Extract the (X, Y) coordinate from the center of the cell holding the provided text.  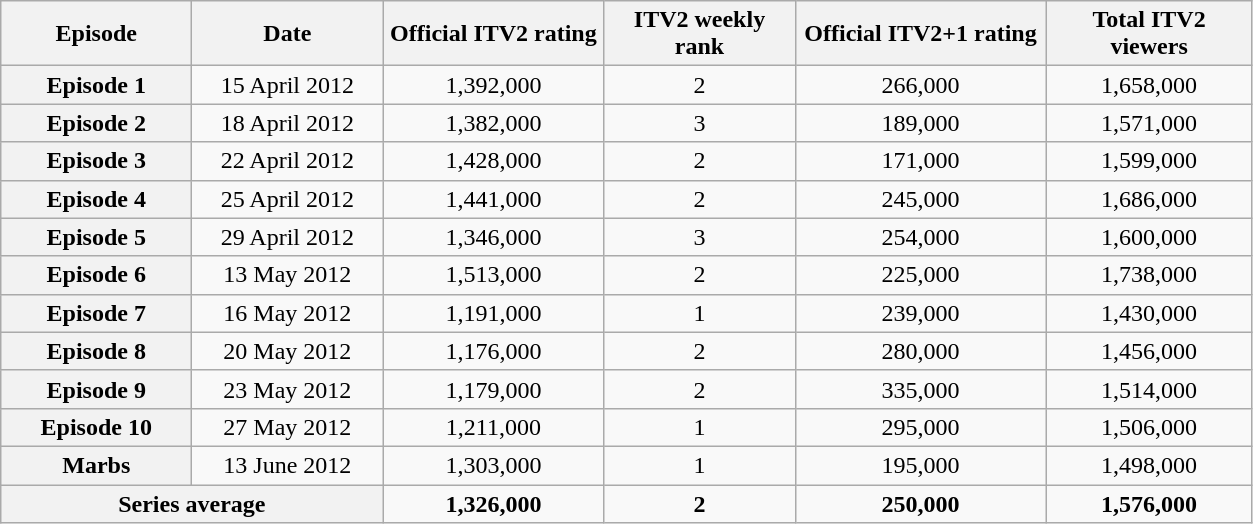
1,599,000 (1149, 161)
266,000 (920, 85)
Episode 10 (96, 427)
1,441,000 (494, 199)
20 May 2012 (288, 351)
1,513,000 (494, 275)
1,392,000 (494, 85)
15 April 2012 (288, 85)
16 May 2012 (288, 313)
25 April 2012 (288, 199)
280,000 (920, 351)
171,000 (920, 161)
1,738,000 (1149, 275)
1,514,000 (1149, 389)
1,506,000 (1149, 427)
Official ITV2+1 rating (920, 34)
1,686,000 (1149, 199)
1,191,000 (494, 313)
189,000 (920, 123)
13 May 2012 (288, 275)
Episode 9 (96, 389)
1,576,000 (1149, 503)
Series average (192, 503)
225,000 (920, 275)
13 June 2012 (288, 465)
1,303,000 (494, 465)
23 May 2012 (288, 389)
29 April 2012 (288, 237)
295,000 (920, 427)
1,428,000 (494, 161)
1,326,000 (494, 503)
254,000 (920, 237)
Episode 2 (96, 123)
1,382,000 (494, 123)
Episode (96, 34)
18 April 2012 (288, 123)
1,498,000 (1149, 465)
Episode 1 (96, 85)
245,000 (920, 199)
Episode 5 (96, 237)
Episode 7 (96, 313)
1,346,000 (494, 237)
Total ITV2 viewers (1149, 34)
335,000 (920, 389)
ITV2 weekly rank (700, 34)
Episode 8 (96, 351)
1,571,000 (1149, 123)
1,430,000 (1149, 313)
Official ITV2 rating (494, 34)
1,658,000 (1149, 85)
1,456,000 (1149, 351)
1,211,000 (494, 427)
Episode 3 (96, 161)
Marbs (96, 465)
Episode 6 (96, 275)
1,600,000 (1149, 237)
22 April 2012 (288, 161)
195,000 (920, 465)
Date (288, 34)
239,000 (920, 313)
27 May 2012 (288, 427)
1,176,000 (494, 351)
1,179,000 (494, 389)
250,000 (920, 503)
Episode 4 (96, 199)
